Output the (X, Y) coordinate of the center of the cell containing the given text.  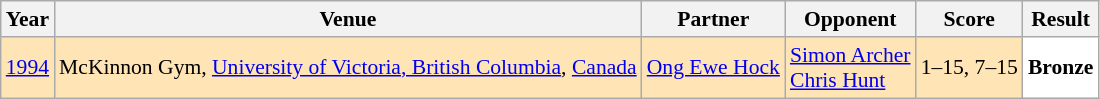
Venue (348, 19)
Year (28, 19)
Ong Ewe Hock (714, 68)
Score (970, 19)
Simon Archer Chris Hunt (850, 68)
Opponent (850, 19)
McKinnon Gym, University of Victoria, British Columbia, Canada (348, 68)
Bronze (1061, 68)
Result (1061, 19)
1994 (28, 68)
Partner (714, 19)
1–15, 7–15 (970, 68)
